From the cell containing the given text, extract its center point as [x, y] coordinate. 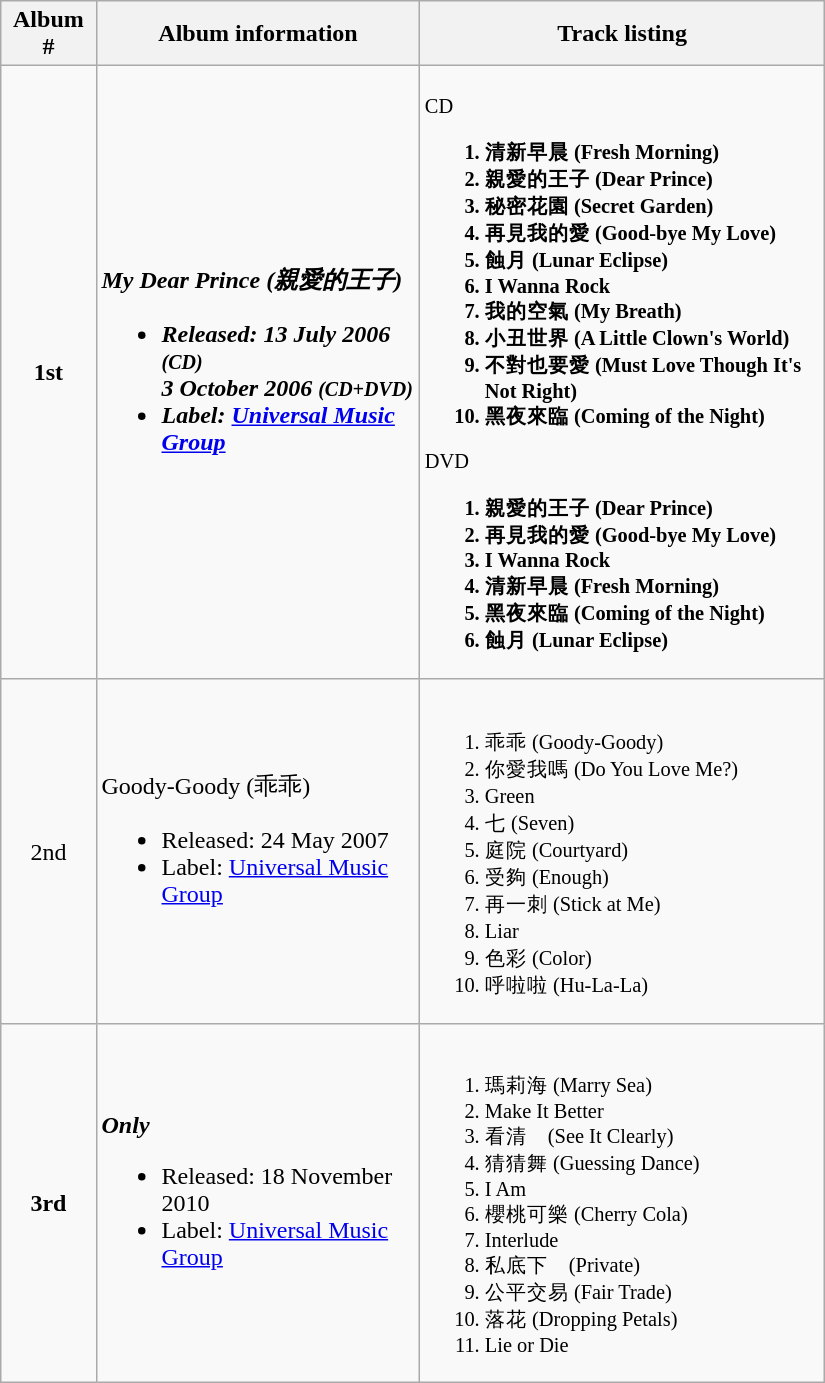
OnlyReleased: 18 November 2010Label: Universal Music Group [258, 1202]
My Dear Prince (親愛的王子)Released: 13 July 2006 (CD)3 October 2006 (CD+DVD)Label: Universal Music Group [258, 372]
2nd [48, 851]
Goody-Goody (乖乖)Released: 24 May 2007Label: Universal Music Group [258, 851]
Album information [258, 34]
Album # [48, 34]
1st [48, 372]
乖乖 (Goody-Goody)你愛我嗎 (Do You Love Me?)Green 七 (Seven)庭院 (Courtyard)受夠 (Enough)再一刺 (Stick at Me) Liar 色彩 (Color)呼啦啦 (Hu-La-La) [622, 851]
Track listing [622, 34]
3rd [48, 1202]
